Extract the (x, y) coordinate from the center of the cell holding the provided text.  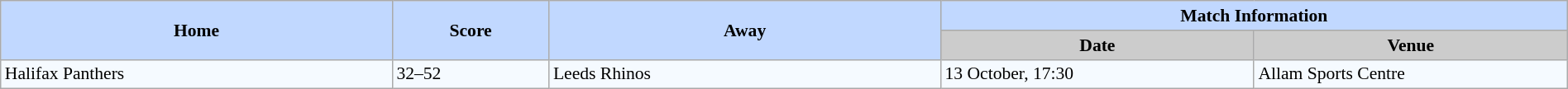
Home (197, 30)
Match Information (1254, 16)
Leeds Rhinos (745, 74)
Away (745, 30)
13 October, 17:30 (1097, 74)
32–52 (470, 74)
Score (470, 30)
Allam Sports Centre (1411, 74)
Venue (1411, 45)
Date (1097, 45)
Halifax Panthers (197, 74)
